For the text-containing cell, return its midpoint in [x, y] coordinate format. 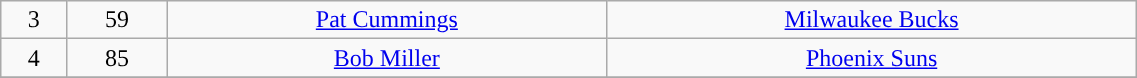
85 [118, 58]
Bob Miller [386, 58]
Phoenix Suns [872, 58]
Milwaukee Bucks [872, 20]
4 [34, 58]
59 [118, 20]
Pat Cummings [386, 20]
3 [34, 20]
